Pinpoint the cell where the given text exists, returning its [X, Y] midpoint coordinate. 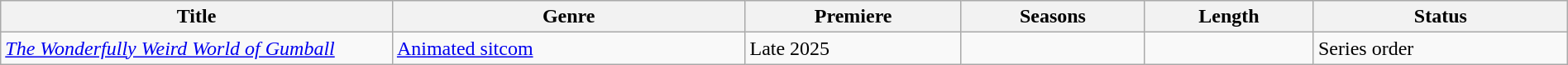
Animated sitcom [569, 48]
Genre [569, 17]
Length [1229, 17]
Status [1441, 17]
Late 2025 [853, 48]
The Wonderfully Weird World of Gumball [197, 48]
Series order [1441, 48]
Premiere [853, 17]
Title [197, 17]
Seasons [1052, 17]
